From the cell containing the given text, extract its center point as [x, y] coordinate. 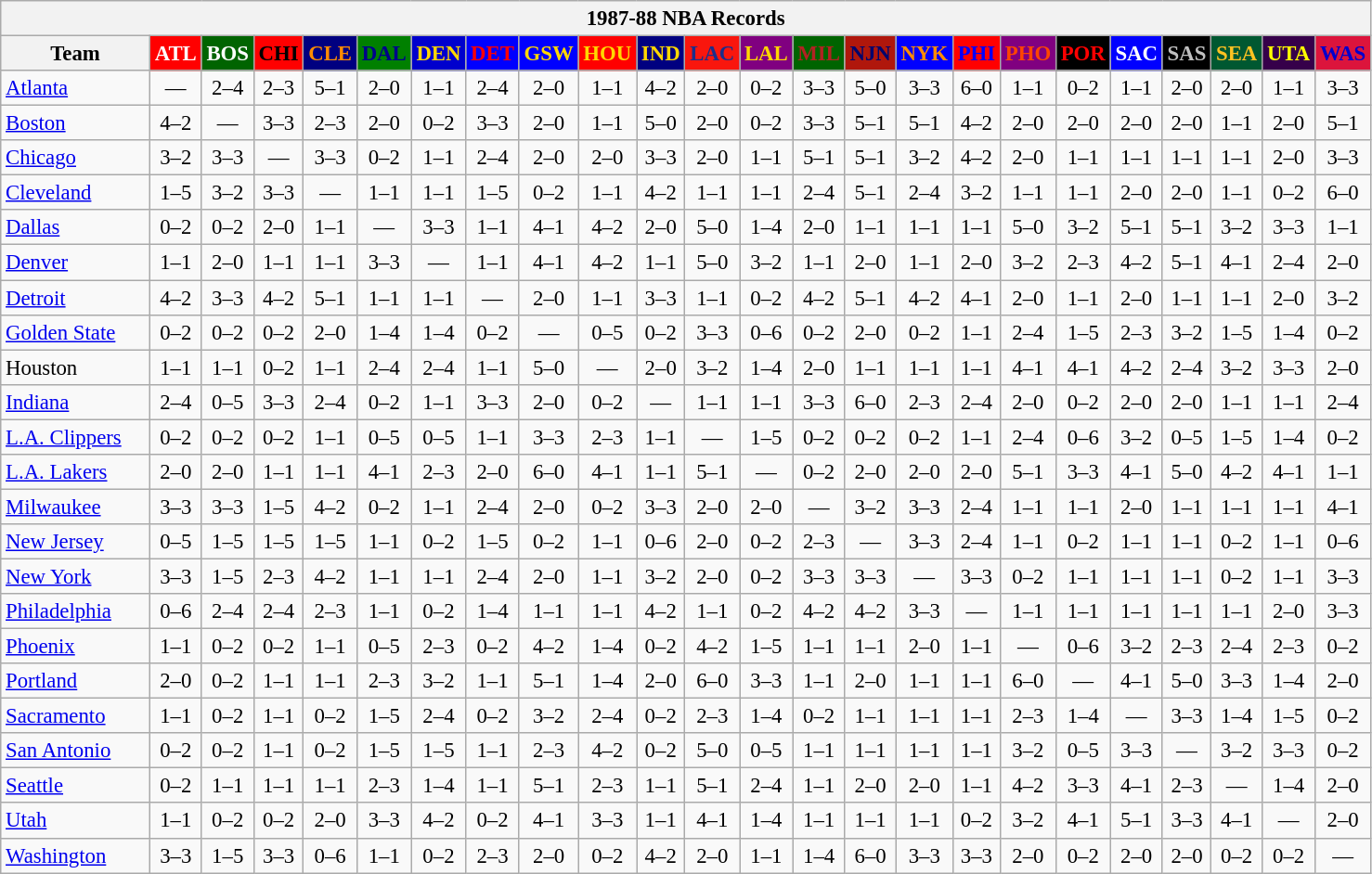
Houston [76, 367]
New York [76, 576]
Milwaukee [76, 507]
Golden State [76, 332]
CHI [278, 54]
Atlanta [76, 88]
IND [661, 54]
MIL [819, 54]
New Jersey [76, 542]
1987-88 NBA Records [686, 19]
San Antonio [76, 751]
PHO [1028, 54]
NJN [871, 54]
DET [492, 54]
SAC [1136, 54]
Team [76, 54]
CLE [330, 54]
L.A. Lakers [76, 472]
Indiana [76, 402]
Phoenix [76, 647]
Utah [76, 821]
BOS [227, 54]
LAC [713, 54]
Philadelphia [76, 611]
LAL [767, 54]
Denver [76, 263]
Detroit [76, 298]
UTA [1288, 54]
Sacramento [76, 716]
Cleveland [76, 193]
NYK [925, 54]
DAL [384, 54]
Portland [76, 681]
Boston [76, 123]
HOU [607, 54]
SAS [1186, 54]
WAS [1343, 54]
Washington [76, 855]
PHI [977, 54]
GSW [549, 54]
SEA [1236, 54]
Seattle [76, 786]
Dallas [76, 227]
DEN [438, 54]
POR [1082, 54]
L.A. Clippers [76, 437]
ATL [175, 54]
Chicago [76, 158]
